Detect which cell encompasses the target text, then output its [x, y] center coordinate. 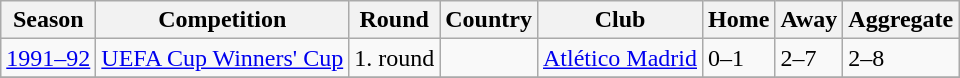
UEFA Cup Winners' Cup [222, 58]
2–8 [901, 58]
1991–92 [48, 58]
Away [809, 20]
Home [739, 20]
Round [394, 20]
Club [620, 20]
1. round [394, 58]
2–7 [809, 58]
Season [48, 20]
Competition [222, 20]
0–1 [739, 58]
Country [489, 20]
Atlético Madrid [620, 58]
Aggregate [901, 20]
